For the text-containing cell, return its midpoint in (X, Y) coordinate format. 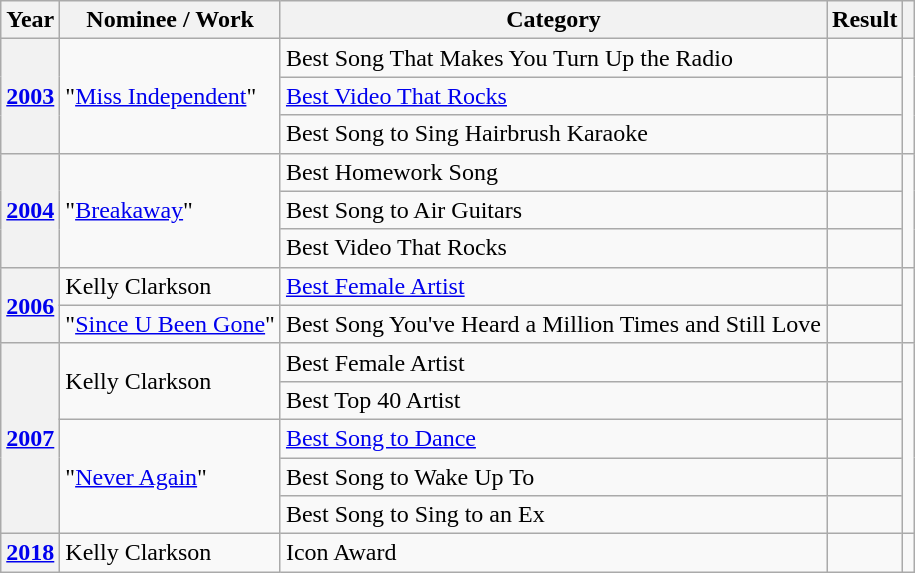
2006 (30, 305)
Best Homework Song (553, 172)
Best Song to Sing Hairbrush Karaoke (553, 134)
Year (30, 20)
2004 (30, 210)
Icon Award (553, 553)
Best Song to Air Guitars (553, 210)
"Breakaway" (170, 210)
"Miss Independent" (170, 96)
2007 (30, 438)
Best Song to Sing to an Ex (553, 515)
Best Song to Dance (553, 438)
Result (865, 20)
"Since U Been Gone" (170, 324)
"Never Again" (170, 476)
2018 (30, 553)
2003 (30, 96)
Nominee / Work (170, 20)
Best Song You've Heard a Million Times and Still Love (553, 324)
Best Top 40 Artist (553, 400)
Best Song That Makes You Turn Up the Radio (553, 58)
Best Song to Wake Up To (553, 477)
Category (553, 20)
